Extract the (X, Y) coordinate from the center of the cell holding the provided text.  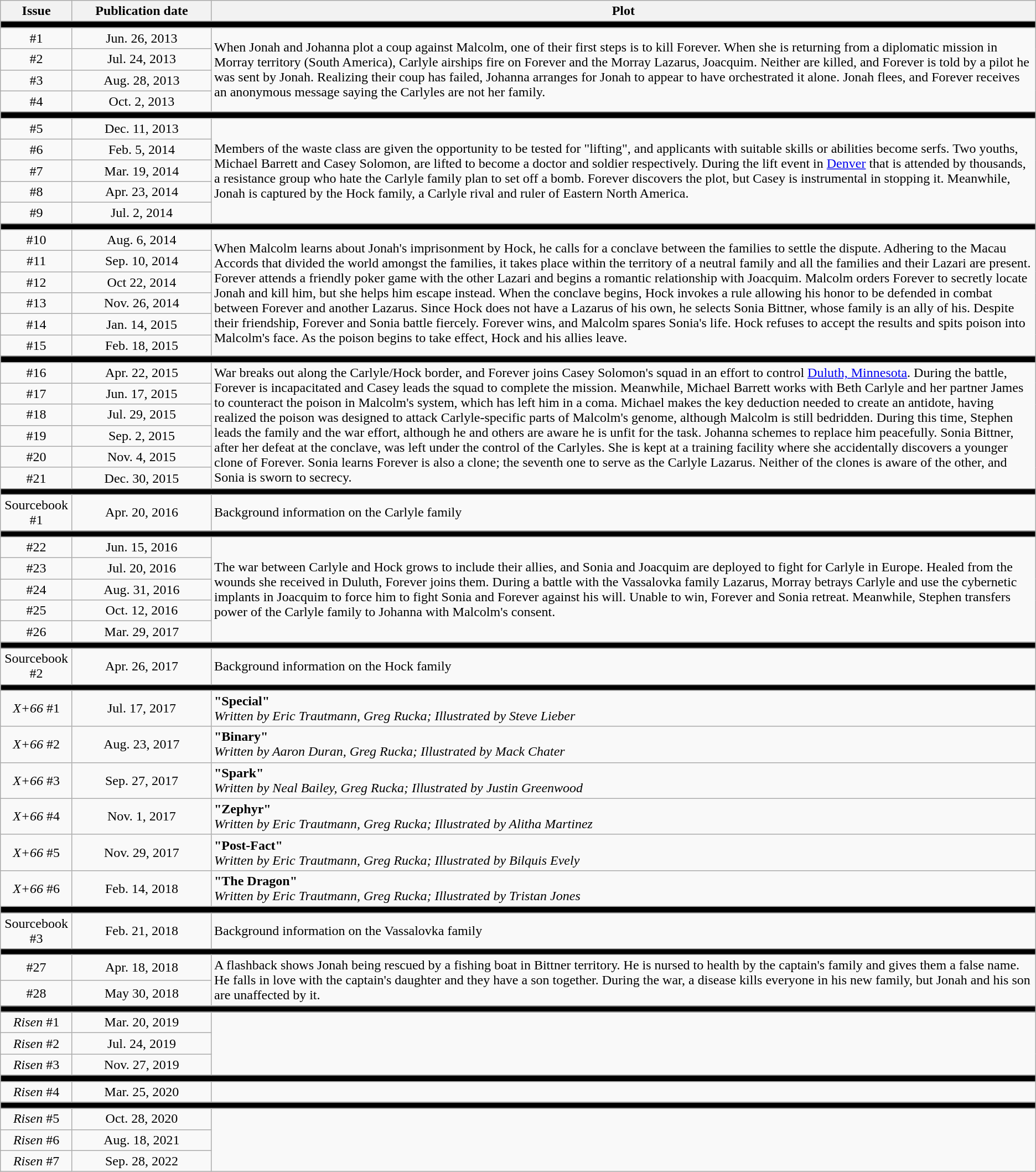
Issue (37, 11)
#6 (37, 149)
Sourcebook #3 (37, 930)
X+66 #6 (37, 888)
Apr. 18, 2018 (142, 968)
Dec. 11, 2013 (142, 128)
Nov. 26, 2014 (142, 303)
Risen #4 (37, 1092)
Jul. 24, 2019 (142, 1044)
#25 (37, 611)
#7 (37, 171)
#24 (37, 590)
Background information on the Hock family (623, 667)
X+66 #2 (37, 744)
"Special"Written by Eric Trautmann, Greg Rucka; Illustrated by Steve Lieber (623, 709)
Jul. 2, 2014 (142, 213)
Risen #2 (37, 1044)
Nov. 1, 2017 (142, 816)
#4 (37, 101)
Sep. 28, 2022 (142, 1161)
Sourcebook #1 (37, 513)
Risen #3 (37, 1065)
#5 (37, 128)
Aug. 6, 2014 (142, 240)
Aug. 31, 2016 (142, 590)
#28 (37, 993)
#11 (37, 261)
#1 (37, 38)
Risen #7 (37, 1161)
Apr. 23, 2014 (142, 192)
Nov. 4, 2015 (142, 457)
#20 (37, 457)
Oct. 2, 2013 (142, 101)
Publication date (142, 11)
Jun. 17, 2015 (142, 394)
Feb. 5, 2014 (142, 149)
#16 (37, 373)
Feb. 14, 2018 (142, 888)
#14 (37, 324)
Nov. 29, 2017 (142, 853)
Jun. 15, 2016 (142, 548)
Sep. 2, 2015 (142, 436)
X+66 #3 (37, 781)
Sep. 10, 2014 (142, 261)
"Spark"Written by Neal Bailey, Greg Rucka; Illustrated by Justin Greenwood (623, 781)
Jan. 14, 2015 (142, 324)
Dec. 30, 2015 (142, 478)
Sourcebook #2 (37, 667)
#17 (37, 394)
#23 (37, 569)
Mar. 29, 2017 (142, 632)
Mar. 25, 2020 (142, 1092)
#10 (37, 240)
Risen #1 (37, 1023)
Jul. 29, 2015 (142, 415)
Mar. 20, 2019 (142, 1023)
Oct 22, 2014 (142, 282)
Aug. 18, 2021 (142, 1140)
Risen #5 (37, 1119)
Apr. 22, 2015 (142, 373)
Aug. 28, 2013 (142, 80)
Mar. 19, 2014 (142, 171)
Feb. 21, 2018 (142, 930)
Jun. 26, 2013 (142, 38)
#18 (37, 415)
#15 (37, 345)
#8 (37, 192)
X+66 #1 (37, 709)
Background information on the Vassalovka family (623, 930)
#9 (37, 213)
Oct. 12, 2016 (142, 611)
#19 (37, 436)
Jul. 20, 2016 (142, 569)
#12 (37, 282)
X+66 #5 (37, 853)
Jul. 24, 2013 (142, 59)
Risen #6 (37, 1140)
Jul. 17, 2017 (142, 709)
Oct. 28, 2020 (142, 1119)
#3 (37, 80)
Aug. 23, 2017 (142, 744)
Apr. 26, 2017 (142, 667)
#22 (37, 548)
#2 (37, 59)
May 30, 2018 (142, 993)
"Zephyr"Written by Eric Trautmann, Greg Rucka; Illustrated by Alitha Martinez (623, 816)
"The Dragon"Written by Eric Trautmann, Greg Rucka; Illustrated by Tristan Jones (623, 888)
Plot (623, 11)
Sep. 27, 2017 (142, 781)
"Post-Fact"Written by Eric Trautmann, Greg Rucka; Illustrated by Bilquis Evely (623, 853)
#21 (37, 478)
"Binary"Written by Aaron Duran, Greg Rucka; Illustrated by Mack Chater (623, 744)
Apr. 20, 2016 (142, 513)
#26 (37, 632)
#13 (37, 303)
#27 (37, 968)
X+66 #4 (37, 816)
Background information on the Carlyle family (623, 513)
Feb. 18, 2015 (142, 345)
Nov. 27, 2019 (142, 1065)
